Locate the cell with the specified text and output its (X, Y) center coordinate. 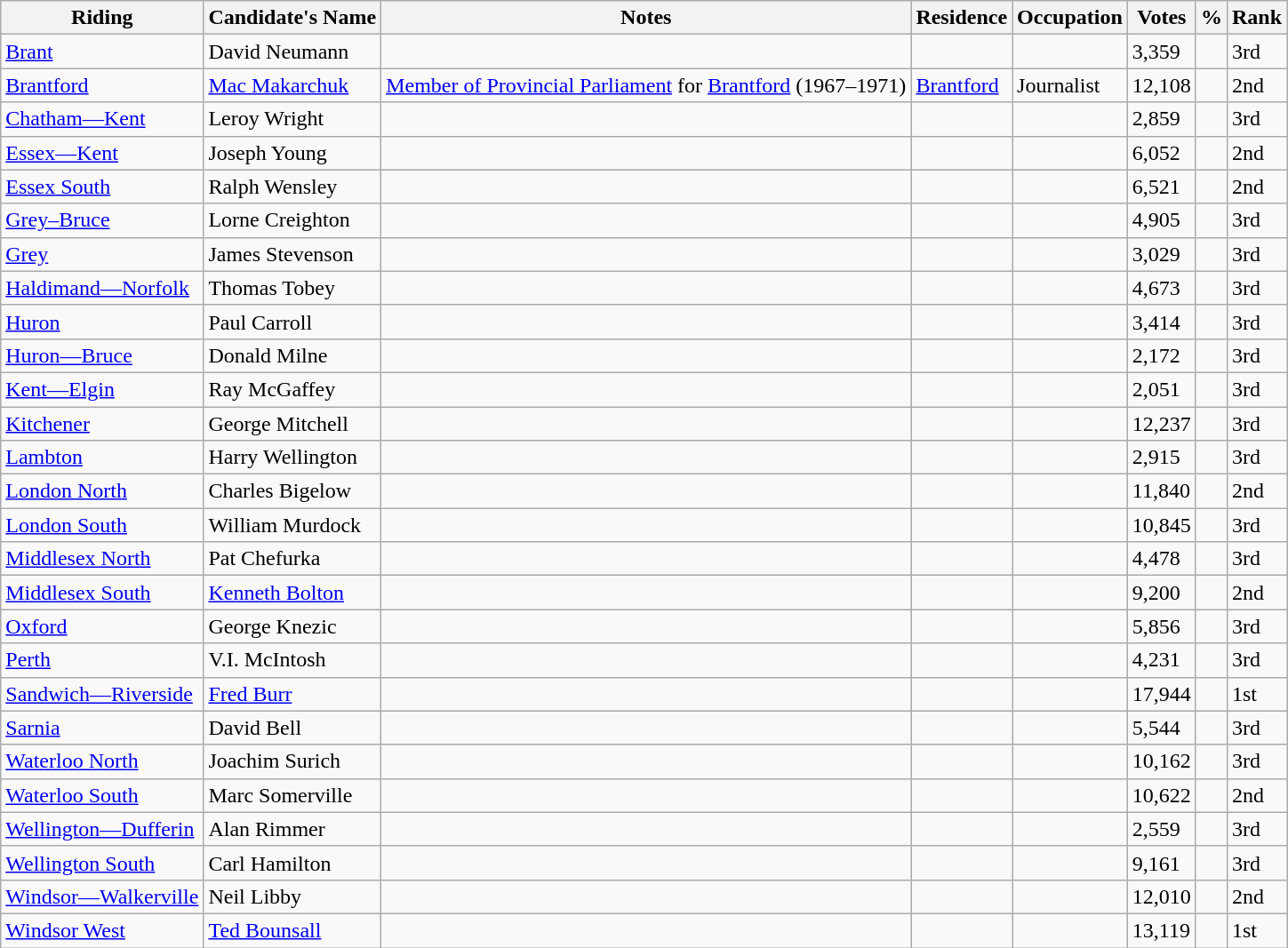
11,840 (1161, 491)
3,414 (1161, 322)
Donald Milne (292, 355)
2,172 (1161, 355)
Waterloo South (102, 795)
David Bell (292, 728)
Notes (646, 18)
Wellington South (102, 863)
Rank (1257, 18)
Marc Somerville (292, 795)
Residence (962, 18)
George Mitchell (292, 424)
3,029 (1161, 254)
Ralph Wensley (292, 187)
Harry Wellington (292, 458)
6,521 (1161, 187)
Chatham—Kent (102, 119)
9,161 (1161, 863)
Sarnia (102, 728)
4,231 (1161, 660)
Ted Bounsall (292, 930)
10,845 (1161, 525)
13,119 (1161, 930)
Middlesex North (102, 559)
Wellington—Dufferin (102, 829)
Kenneth Bolton (292, 593)
Kent—Elgin (102, 389)
Alan Rimmer (292, 829)
David Neumann (292, 52)
6,052 (1161, 153)
% (1211, 18)
5,544 (1161, 728)
4,905 (1161, 220)
V.I. McIntosh (292, 660)
Essex—Kent (102, 153)
Thomas Tobey (292, 288)
5,856 (1161, 626)
Joseph Young (292, 153)
Leroy Wright (292, 119)
Waterloo North (102, 761)
Candidate's Name (292, 18)
James Stevenson (292, 254)
Ray McGaffey (292, 389)
Votes (1161, 18)
Kitchener (102, 424)
3,359 (1161, 52)
William Murdock (292, 525)
Paul Carroll (292, 322)
12,108 (1161, 85)
Charles Bigelow (292, 491)
London South (102, 525)
4,673 (1161, 288)
2,915 (1161, 458)
Middlesex South (102, 593)
2,859 (1161, 119)
2,051 (1161, 389)
Carl Hamilton (292, 863)
12,010 (1161, 896)
Neil Libby (292, 896)
Occupation (1070, 18)
Haldimand—Norfolk (102, 288)
Riding (102, 18)
Huron (102, 322)
Oxford (102, 626)
Huron—Bruce (102, 355)
10,622 (1161, 795)
Member of Provincial Parliament for Brantford (1967–1971) (646, 85)
London North (102, 491)
9,200 (1161, 593)
Fred Burr (292, 694)
Grey (102, 254)
Joachim Surich (292, 761)
Mac Makarchuk (292, 85)
Pat Chefurka (292, 559)
Windsor West (102, 930)
Lambton (102, 458)
Sandwich—Riverside (102, 694)
4,478 (1161, 559)
George Knezic (292, 626)
Brant (102, 52)
2,559 (1161, 829)
Lorne Creighton (292, 220)
Perth (102, 660)
17,944 (1161, 694)
12,237 (1161, 424)
Journalist (1070, 85)
10,162 (1161, 761)
Grey–Bruce (102, 220)
Windsor—Walkerville (102, 896)
Essex South (102, 187)
